Capture the cell that displays the provided text and extract its [x, y] central coordinate. 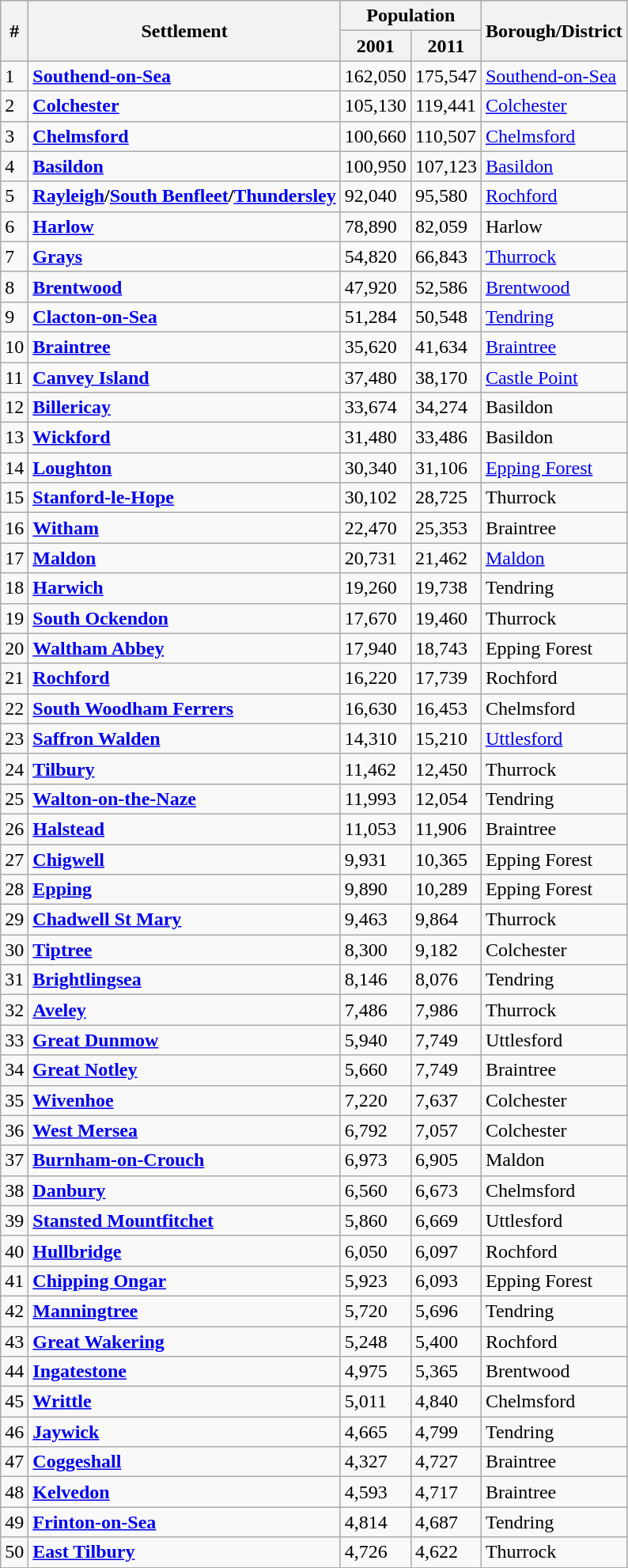
Harwich [184, 588]
26 [14, 829]
Stansted Mountfitchet [184, 1221]
6,973 [375, 1160]
12,450 [446, 769]
South Ockendon [184, 618]
7,057 [446, 1130]
48 [14, 1492]
49 [14, 1522]
Writtle [184, 1402]
West Mersea [184, 1130]
Hullbridge [184, 1251]
21 [14, 678]
6,905 [446, 1160]
17,940 [375, 648]
6,560 [375, 1190]
Castle Point [554, 378]
33,486 [446, 438]
28,725 [446, 498]
50 [14, 1552]
6,097 [446, 1251]
Stanford-le-Hope [184, 498]
Settlement [184, 31]
54,820 [375, 256]
162,050 [375, 76]
Clacton-on-Sea [184, 317]
5,923 [375, 1281]
14 [14, 468]
47 [14, 1462]
Great Notley [184, 1070]
Jaywick [184, 1432]
2011 [446, 46]
Ingatestone [184, 1372]
6,050 [375, 1251]
Grays [184, 256]
31,480 [375, 438]
Wivenhoe [184, 1100]
119,441 [446, 106]
30,102 [375, 498]
92,040 [375, 196]
35,620 [375, 347]
7,486 [375, 1010]
10,289 [446, 890]
23 [14, 738]
39 [14, 1221]
175,547 [446, 76]
17 [14, 558]
51,284 [375, 317]
29 [14, 920]
4,840 [446, 1402]
Manningtree [184, 1311]
6 [14, 226]
4 [14, 166]
21,462 [446, 558]
Burnham-on-Crouch [184, 1160]
5,696 [446, 1311]
8,300 [375, 950]
Walton-on-the-Naze [184, 799]
5,860 [375, 1221]
28 [14, 890]
36 [14, 1130]
19,260 [375, 588]
35 [14, 1100]
32 [14, 1010]
9,463 [375, 920]
11,053 [375, 829]
4,975 [375, 1372]
17,670 [375, 618]
5,011 [375, 1402]
22 [14, 708]
16 [14, 528]
11,906 [446, 829]
7 [14, 256]
34,274 [446, 408]
30,340 [375, 468]
5,365 [446, 1372]
24 [14, 769]
6,792 [375, 1130]
19 [14, 618]
7,220 [375, 1100]
2 [14, 106]
1 [14, 76]
18 [14, 588]
4,799 [446, 1432]
Waltham Abbey [184, 648]
Epping [184, 890]
11 [14, 378]
5,400 [446, 1342]
8,146 [375, 980]
9,182 [446, 950]
Witham [184, 528]
Rayleigh/South Benfleet/Thundersley [184, 196]
Brightlingsea [184, 980]
18,743 [446, 648]
11,993 [375, 799]
66,843 [446, 256]
14,310 [375, 738]
15 [14, 498]
Chipping Ongar [184, 1281]
31,106 [446, 468]
2001 [375, 46]
East Tilbury [184, 1552]
15,210 [446, 738]
17,739 [446, 678]
Aveley [184, 1010]
4,727 [446, 1462]
4,665 [375, 1432]
Canvey Island [184, 378]
38 [14, 1190]
20,731 [375, 558]
9,931 [375, 859]
9,890 [375, 890]
110,507 [446, 136]
4,593 [375, 1492]
6,669 [446, 1221]
4,622 [446, 1552]
82,059 [446, 226]
16,220 [375, 678]
Wickford [184, 438]
6,093 [446, 1281]
40 [14, 1251]
33,674 [375, 408]
Loughton [184, 468]
9 [14, 317]
# [14, 31]
16,630 [375, 708]
4,717 [446, 1492]
4,687 [446, 1522]
Chigwell [184, 859]
37,480 [375, 378]
12,054 [446, 799]
105,130 [375, 106]
47,920 [375, 287]
22,470 [375, 528]
5,720 [375, 1311]
Great Dunmow [184, 1040]
4,726 [375, 1552]
8 [14, 287]
19,460 [446, 618]
11,462 [375, 769]
10 [14, 347]
Danbury [184, 1190]
9,864 [446, 920]
7,637 [446, 1100]
12 [14, 408]
95,580 [446, 196]
43 [14, 1342]
Billericay [184, 408]
50,548 [446, 317]
44 [14, 1372]
Population [410, 16]
38,170 [446, 378]
19,738 [446, 588]
8,076 [446, 980]
45 [14, 1402]
3 [14, 136]
33 [14, 1040]
37 [14, 1160]
27 [14, 859]
Borough/District [554, 31]
31 [14, 980]
42 [14, 1311]
25,353 [446, 528]
7,986 [446, 1010]
4,814 [375, 1522]
Tilbury [184, 769]
Great Wakering [184, 1342]
10,365 [446, 859]
Frinton-on-Sea [184, 1522]
52,586 [446, 287]
6,673 [446, 1190]
20 [14, 648]
5,940 [375, 1040]
107,123 [446, 166]
5,248 [375, 1342]
78,890 [375, 226]
Kelvedon [184, 1492]
34 [14, 1070]
25 [14, 799]
41,634 [446, 347]
30 [14, 950]
Coggeshall [184, 1462]
41 [14, 1281]
Chadwell St Mary [184, 920]
13 [14, 438]
Tiptree [184, 950]
100,660 [375, 136]
100,950 [375, 166]
5 [14, 196]
5,660 [375, 1070]
16,453 [446, 708]
South Woodham Ferrers [184, 708]
Saffron Walden [184, 738]
4,327 [375, 1462]
Halstead [184, 829]
46 [14, 1432]
